Search for the cell housing the specified text and yield its [X, Y] center coordinate. 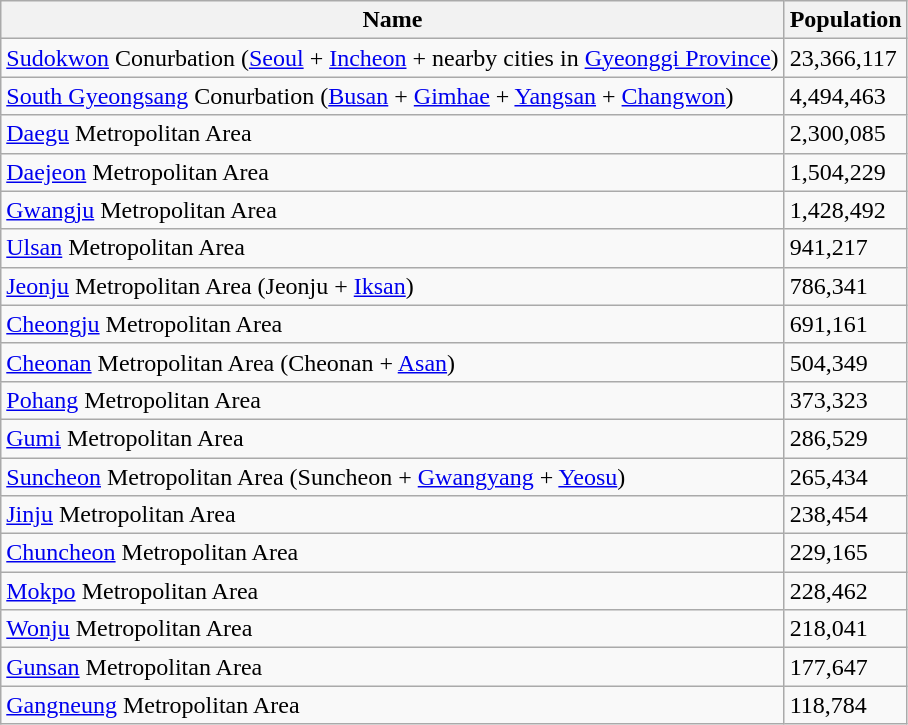
286,529 [846, 438]
Daegu Metropolitan Area [392, 134]
Pohang Metropolitan Area [392, 400]
941,217 [846, 248]
Jeonju Metropolitan Area (Jeonju + Iksan) [392, 286]
Jinju Metropolitan Area [392, 515]
1,504,229 [846, 172]
2,300,085 [846, 134]
691,161 [846, 324]
Chuncheon Metropolitan Area [392, 553]
218,041 [846, 629]
23,366,117 [846, 58]
Gwangju Metropolitan Area [392, 210]
786,341 [846, 286]
South Gyeongsang Conurbation (Busan + Gimhae + Yangsan + Changwon) [392, 96]
Wonju Metropolitan Area [392, 629]
238,454 [846, 515]
229,165 [846, 553]
Sudokwon Conurbation (Seoul + Incheon + nearby cities in Gyeonggi Province) [392, 58]
Gunsan Metropolitan Area [392, 667]
118,784 [846, 705]
265,434 [846, 477]
Gangneung Metropolitan Area [392, 705]
373,323 [846, 400]
Daejeon Metropolitan Area [392, 172]
Gumi Metropolitan Area [392, 438]
Suncheon Metropolitan Area (Suncheon + Gwangyang + Yeosu) [392, 477]
228,462 [846, 591]
1,428,492 [846, 210]
Cheongju Metropolitan Area [392, 324]
Name [392, 20]
504,349 [846, 362]
Population [846, 20]
4,494,463 [846, 96]
Cheonan Metropolitan Area (Cheonan + Asan) [392, 362]
Ulsan Metropolitan Area [392, 248]
177,647 [846, 667]
Mokpo Metropolitan Area [392, 591]
